Search for the cell housing the specified text and yield its (x, y) center coordinate. 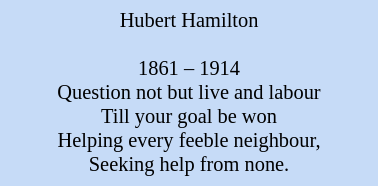
Hubert Hamilton1861 – 1914 Question not but live and labour Till your goal be won Helping every feeble neighbour, Seeking help from none. (189, 94)
